Extract the (X, Y) coordinate from the center of the cell holding the provided text.  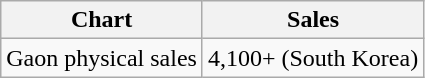
4,100+ (South Korea) (312, 58)
Gaon physical sales (102, 58)
Sales (312, 20)
Chart (102, 20)
